Detect which cell encompasses the target text, then output its [X, Y] center coordinate. 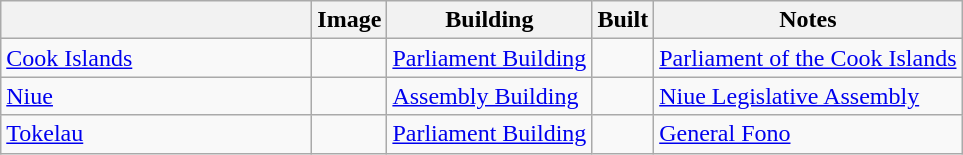
Assembly Building [490, 96]
Niue Legislative Assembly [808, 96]
Built [623, 20]
Tokelau [156, 134]
Image [350, 20]
Building [490, 20]
Niue [156, 96]
Notes [808, 20]
Parliament of the Cook Islands [808, 58]
General Fono [808, 134]
Cook Islands [156, 58]
